Provide the (x, y) coordinate of the cell's center where the given text is located.  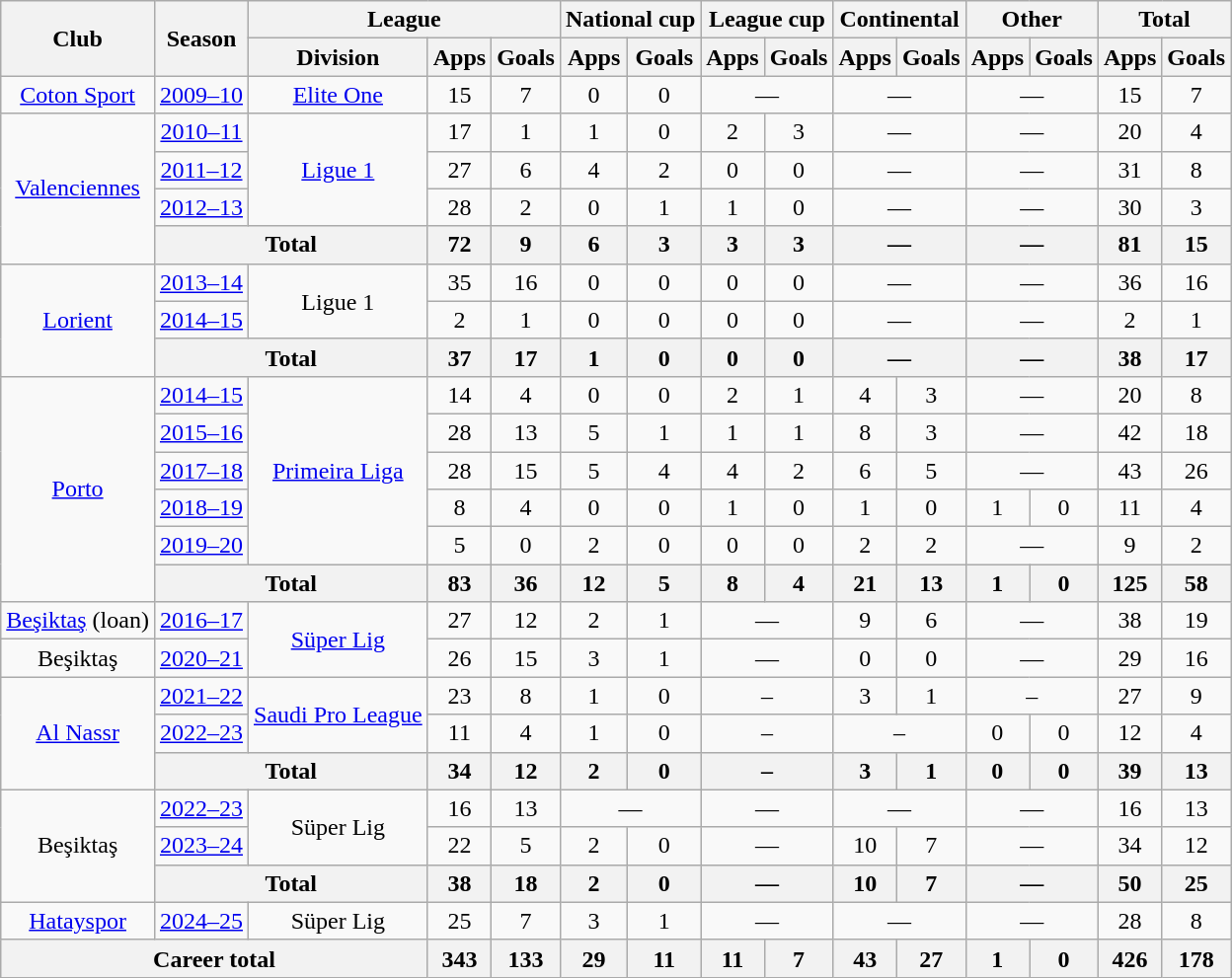
League (405, 20)
2023–24 (201, 846)
2011–12 (201, 170)
50 (1129, 883)
2018–19 (201, 508)
Lorient (78, 320)
Hatayspor (78, 921)
125 (1129, 583)
19 (1196, 621)
Primeira Liga (339, 470)
Al Nassr (78, 733)
2012–13 (201, 207)
21 (865, 583)
2009–10 (201, 95)
42 (1129, 432)
81 (1129, 245)
2019–20 (201, 546)
426 (1129, 958)
2021–22 (201, 696)
2020–21 (201, 658)
2015–16 (201, 432)
178 (1196, 958)
31 (1129, 170)
2010–11 (201, 132)
Continental (899, 20)
Season (201, 38)
League cup (767, 20)
Division (339, 57)
National cup (630, 20)
2016–17 (201, 621)
72 (459, 245)
58 (1196, 583)
30 (1129, 207)
Other (1032, 20)
39 (1129, 771)
22 (459, 846)
2024–25 (201, 921)
Valenciennes (78, 188)
37 (459, 357)
133 (526, 958)
Coton Sport (78, 95)
23 (459, 696)
Porto (78, 489)
14 (459, 395)
2017–18 (201, 471)
Career total (214, 958)
343 (459, 958)
Beşiktaş (loan) (78, 621)
2013–14 (201, 282)
35 (459, 282)
83 (459, 583)
Elite One (339, 95)
Club (78, 38)
Saudi Pro League (339, 715)
